Determine the [x, y] coordinate at the center of the cell enclosing the given text.  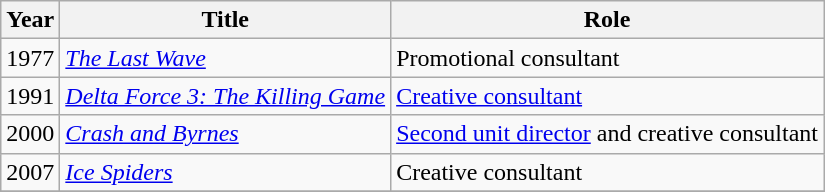
Crash and Byrnes [226, 134]
Year [30, 20]
The Last Wave [226, 58]
Promotional consultant [608, 58]
Ice Spiders [226, 172]
Title [226, 20]
1977 [30, 58]
1991 [30, 96]
Delta Force 3: The Killing Game [226, 96]
2000 [30, 134]
Second unit director and creative consultant [608, 134]
Role [608, 20]
2007 [30, 172]
